Scan for the cell matching the given text and deliver its (X, Y) coordinate at center. 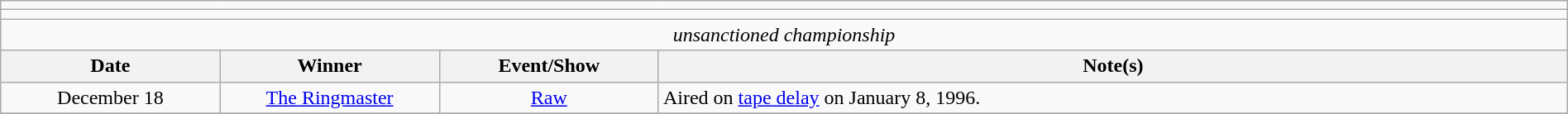
Raw (549, 97)
Date (111, 66)
December 18 (111, 97)
Event/Show (549, 66)
The Ringmaster (329, 97)
unsanctioned championship (784, 35)
Note(s) (1113, 66)
Aired on tape delay on January 8, 1996. (1113, 97)
Winner (329, 66)
